Scan for the cell matching the given text and deliver its [x, y] coordinate at center. 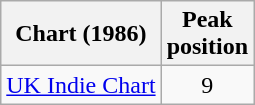
Peakposition [207, 34]
9 [207, 85]
Chart (1986) [81, 34]
UK Indie Chart [81, 85]
